Search for the cell housing the specified text and yield its [x, y] center coordinate. 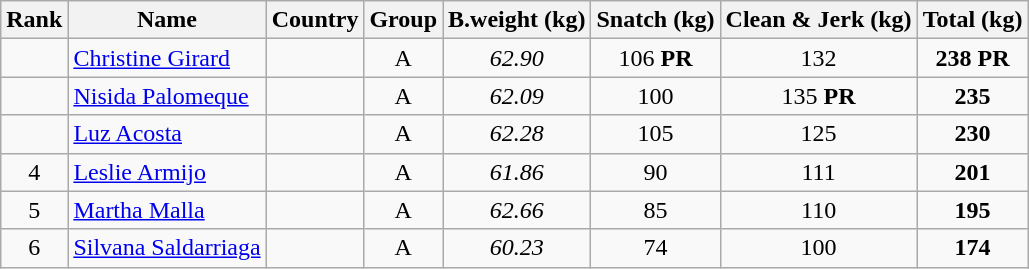
Country [315, 20]
85 [656, 210]
Total (kg) [972, 20]
Luz Acosta [167, 134]
61.86 [517, 172]
Nisida Palomeque [167, 96]
174 [972, 248]
90 [656, 172]
235 [972, 96]
Christine Girard [167, 58]
125 [818, 134]
62.09 [517, 96]
135 PR [818, 96]
B.weight (kg) [517, 20]
201 [972, 172]
Silvana Saldarriaga [167, 248]
Name [167, 20]
110 [818, 210]
195 [972, 210]
106 PR [656, 58]
105 [656, 134]
62.66 [517, 210]
62.28 [517, 134]
Leslie Armijo [167, 172]
5 [34, 210]
6 [34, 248]
Martha Malla [167, 210]
74 [656, 248]
Rank [34, 20]
238 PR [972, 58]
111 [818, 172]
Clean & Jerk (kg) [818, 20]
60.23 [517, 248]
230 [972, 134]
62.90 [517, 58]
132 [818, 58]
4 [34, 172]
Snatch (kg) [656, 20]
Group [404, 20]
